Pinpoint the cell where the given text exists, returning its (X, Y) midpoint coordinate. 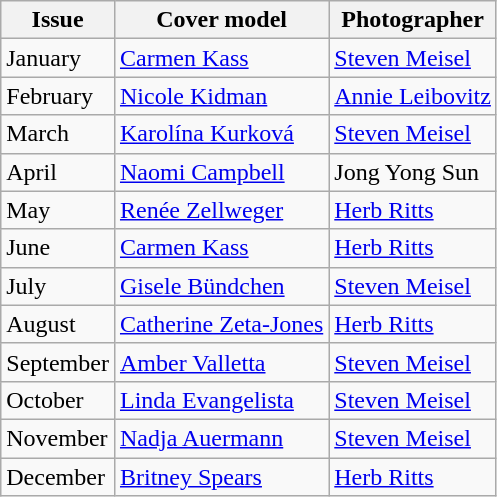
July (58, 286)
Gisele Bündchen (221, 286)
Jong Yong Sun (413, 172)
Annie Leibovitz (413, 96)
August (58, 324)
Naomi Campbell (221, 172)
October (58, 400)
Amber Valletta (221, 362)
April (58, 172)
Nadja Auermann (221, 438)
January (58, 58)
June (58, 248)
September (58, 362)
Photographer (413, 20)
Britney Spears (221, 477)
Catherine Zeta-Jones (221, 324)
Nicole Kidman (221, 96)
Karolína Kurková (221, 134)
March (58, 134)
May (58, 210)
Issue (58, 20)
February (58, 96)
Cover model (221, 20)
December (58, 477)
Renée Zellweger (221, 210)
November (58, 438)
Linda Evangelista (221, 400)
